Return (X, Y) of the center of cell containing provided text 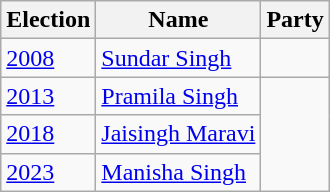
2013 (48, 96)
Party (295, 20)
Name (178, 20)
2018 (48, 134)
2008 (48, 58)
Sundar Singh (178, 58)
2023 (48, 172)
Pramila Singh (178, 96)
Jaisingh Maravi (178, 134)
Election (48, 20)
Manisha Singh (178, 172)
